Identify which cell holds the provided text, then report its (x, y) central coordinate. 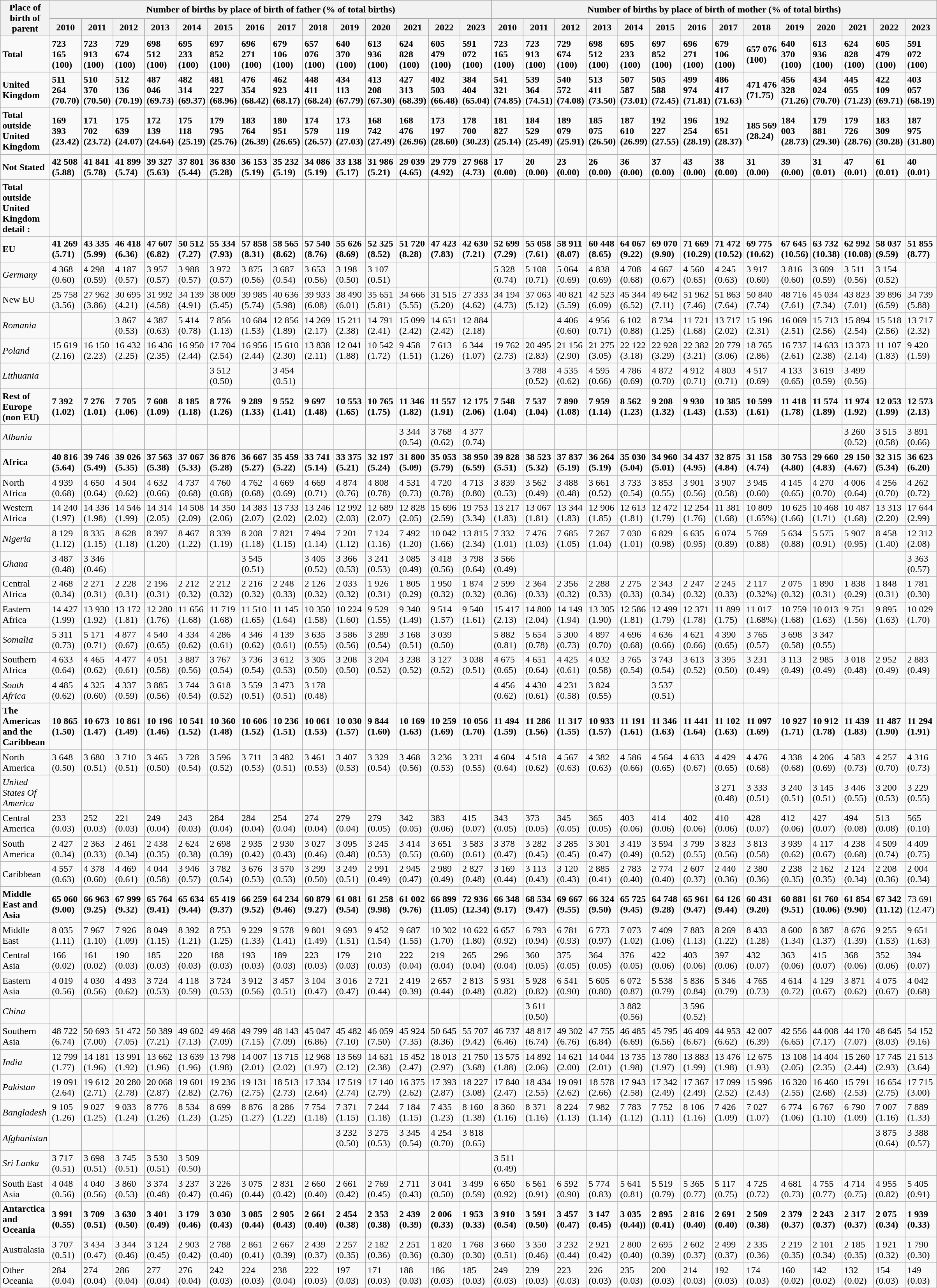
17 704 (2.54) (224, 351)
7 613 (1.26) (444, 351)
3 743 (0.54) (665, 665)
12 799 (1.77) (65, 1062)
1 790 (0.30) (921, 1249)
2 816 (0.40) (697, 1219)
3 085 (0.49) (413, 564)
71 472 (10.52) (728, 249)
3 344 (0.46) (129, 1249)
2 185 (0.35) (858, 1249)
3 113 (0.43) (539, 874)
3 208 (0.50) (350, 665)
3 813 (0.58) (762, 848)
4 425 (0.61) (571, 665)
2 499 (0.37) (728, 1249)
10 542 (1.72) (381, 351)
3 035 (0.44)) (634, 1219)
2 921 (0.42) (602, 1249)
4 650 (0.64) (97, 488)
3 853 (0.55) (665, 488)
37 801 (5.44) (192, 167)
36 667 (5.27) (255, 463)
160 (0.02) (794, 1275)
3 204 (0.52) (381, 665)
3 229 (0.55) (921, 793)
3 511 (0.49) (507, 1163)
10 360 (1.48) (224, 726)
29 150 (4.67) (858, 463)
2 661 (0.40) (318, 1219)
43 823 (7.01) (858, 300)
10 236 (1.51) (287, 726)
4 075 (0.67) (889, 986)
15 196 (2.31) (762, 325)
3 236 (0.53) (444, 762)
14 621 (2.00) (571, 1062)
7 783 (1.12) (634, 1112)
3 249 (0.51) (350, 874)
46 409 (6.67) (697, 1037)
342 (0.05) (413, 823)
Western Africa (25, 513)
187 975 (31.80) (921, 131)
10 759 (1.68) (794, 615)
3 586 (0.56) (350, 640)
4 564 (0.65) (665, 762)
61 760 (10.06) (826, 905)
3 745 (0.51) (129, 1163)
60 879 (9.27) (318, 905)
3 609 (0.59) (826, 274)
6 773 (0.97) (602, 936)
3 912 (0.56) (255, 986)
31 (0.00) (762, 167)
174 579 (26.57) (318, 131)
31 515 (5.20) (444, 300)
14 631 (2.38) (381, 1062)
3 653 (0.56) (318, 274)
7 184 (1.15) (413, 1112)
200 (0.03) (665, 1275)
2 935 (0.42) (255, 848)
52 699 (7.29) (507, 249)
12 371 (1.78) (697, 615)
12 573 (2.13) (921, 407)
3 127 (0.52) (444, 665)
1 950 (0.32) (444, 589)
8 458 (1.40) (889, 538)
394 (0.07) (921, 960)
3 232 (0.50) (350, 1138)
2 695 (0.39) (665, 1249)
3 200 (0.53) (889, 793)
3 635 (0.55) (318, 640)
4 187 (0.57) (129, 274)
3 241 (0.53) (381, 564)
3 363 (0.57) (921, 564)
4 713 (0.80) (476, 488)
175 639 (24.07) (129, 131)
11 097 (1.69) (762, 726)
48 645 (8.03) (889, 1037)
3 168 (0.51) (413, 640)
16 375 (2.62) (413, 1087)
11 441 (1.64) (697, 726)
4 808 (0.78) (381, 488)
8 335 (1.15) (97, 538)
7 982 (1.14) (602, 1112)
16 150 (2.23) (97, 351)
265 (0.04) (476, 960)
10 809 (1.65%) (762, 513)
3 824 (0.55) (602, 690)
10 385 (1.53) (728, 407)
222 (0.03) (318, 1275)
3 414 (0.55) (413, 848)
2 788 (0.40) (224, 1249)
3 991 (0.55) (65, 1219)
41 899 (5.74) (129, 167)
3 939 (0.62) (794, 848)
4 231 (0.58) (571, 690)
180 951 (26.65) (287, 131)
364 (0.05) (602, 960)
38 950 (6.59) (476, 463)
5 575 (0.91) (826, 538)
3 566 (0.49) (507, 564)
Middle East and Asia (25, 905)
South America (25, 848)
14 508 (2.09) (192, 513)
8 371 (1.16) (539, 1112)
63 732 (10.38) (826, 249)
United Kingdom (25, 90)
3 344 (0.54) (413, 437)
9 693 (1.51) (350, 936)
1 921 (0.32) (889, 1249)
Afghanistan (25, 1138)
7 856 (1.13) (224, 325)
3 660 (0.51) (507, 1249)
9 801 (1.49) (318, 936)
3 030 (0.43) (224, 1219)
3 545 (0.51) (255, 564)
62 992 (10.08) (858, 249)
7 548 (1.04) (507, 407)
EU (25, 249)
65 419 (9.37) (224, 905)
48 817 (6.74) (539, 1037)
New EU (25, 300)
8 433 (1.28) (762, 936)
179 795 (25.76) (224, 131)
4 270 (0.70) (826, 488)
55 058 (7.61) (539, 249)
66 963 (9.25) (97, 905)
6 074 (0.89) (728, 538)
3 154 (0.52) (889, 274)
13 476 (1.98) (728, 1062)
11 557 (1.91) (444, 407)
3 570 (0.53) (287, 874)
13 313 (2.20) (889, 513)
6 774 (1.06) (794, 1112)
3 038 (0.51) (476, 665)
40 821 (5.59) (571, 300)
51 855 (8.77) (921, 249)
13 246 (2.02) (318, 513)
19 131 (2.75) (255, 1087)
8 600 (1.34) (794, 936)
4 897 (0.70) (602, 640)
13 569 (2.12) (350, 1062)
12 828 (2.05) (413, 513)
4 708 (0.68) (634, 274)
4 117 (0.67) (826, 848)
16 737 (2.61) (794, 351)
3 113 (0.49) (794, 665)
2 691 (0.40) (728, 1219)
5 300 (0.73) (571, 640)
36 876 (5.28) (224, 463)
14 892 (2.06) (539, 1062)
4 633 (0.67) (697, 762)
2 989 (0.49) (444, 874)
34 739 (5.88) (921, 300)
3 395 (0.50) (728, 665)
2 711 (0.43) (413, 1189)
3 728 (0.54) (192, 762)
3 145 (0.51) (826, 793)
10 196 (1.46) (160, 726)
8 049 (1.15) (160, 936)
9 529 (1.55) (381, 615)
58 911 (8.07) (571, 249)
4 595 (0.66) (602, 375)
4 517 (0.69) (762, 375)
7 276 (1.01) (97, 407)
4 912 (0.71) (697, 375)
8 699 (1.25) (224, 1112)
6 829 (0.98) (665, 538)
47 755 (6.84) (602, 1037)
48 722 (6.74) (65, 1037)
2 895 (0.41) (665, 1219)
7 332 (1.01) (507, 538)
3 887 (0.56) (192, 665)
58 037 (9.59) (889, 249)
1 768 (0.30) (476, 1249)
10 553 (1.65) (350, 407)
9 229 (1.33) (255, 936)
55 334 (7.93) (224, 249)
196 254 (28.19) (697, 131)
2 126 (0.32) (318, 589)
4 048 (0.56) (65, 1189)
13 930 (1.92) (97, 615)
4 118 (0.59) (192, 986)
10 541 (1.52) (192, 726)
18 434 (2.55) (539, 1087)
2 364 (0.33) (539, 589)
3 468 (0.56) (413, 762)
3 465 (0.50) (160, 762)
4 334 (0.62) (192, 640)
179 726 (28.76) (858, 131)
11 286 (1.56) (539, 726)
42 523 (6.09) (602, 300)
224 (0.03) (255, 1275)
4 032 (0.58) (602, 665)
2 439 (0.39) (413, 1219)
45 482 (7.10) (350, 1037)
13 067 (1.81) (539, 513)
3 798 (0.64) (476, 564)
42 007 (6.39) (762, 1037)
8 387 (1.37) (826, 936)
South Africa (25, 690)
4 019 (0.56) (65, 986)
190 (0.03) (129, 960)
2 288 (0.33) (602, 589)
12 175 (2.06) (476, 407)
Not Stated (25, 167)
3 509 (0.50) (192, 1163)
5 538 (0.79) (665, 986)
North Africa (25, 488)
Antarctica and Oceania (25, 1219)
2 861 (0.41) (255, 1249)
2 783 (0.40) (634, 874)
10 673 (1.47) (97, 726)
10 468 (1.71) (826, 513)
397 (0.06) (728, 960)
2 004 (0.34) (921, 874)
5 405 (0.91) (921, 1189)
15 417 (2.13) (507, 615)
3 237 (0.47) (192, 1189)
5 882 (0.81) (507, 640)
4 338 (0.68) (794, 762)
4 509 (0.74) (889, 848)
Germany (25, 274)
34 086 (5.19) (318, 167)
276 (0.04) (192, 1275)
3 537 (0.51) (665, 690)
4 939 (0.68) (65, 488)
38 490 (6.01) (350, 300)
46 059 (7.50) (381, 1037)
3 457 (0.51) (287, 986)
8 467 (1.22) (192, 538)
11 102 (1.63) (728, 726)
4 382 (0.63) (602, 762)
2 721 (0.44) (381, 986)
20 495 (2.83) (539, 351)
149 (0.03) (921, 1275)
2 905 (0.43) (287, 1219)
Southern Asia (25, 1037)
Number of births by place of birth of father (% of total births) (271, 9)
2 885 (0.41) (602, 874)
46 737 (6.46) (507, 1037)
14 336 (1.98) (97, 513)
3 839 (0.53) (507, 488)
403 057 (68.19) (921, 90)
The Americas and the Caribbean (25, 726)
15 211 (2.38) (350, 325)
2 985 (0.49) (826, 665)
2 162 (0.35) (826, 874)
7 030 (1.01) (634, 538)
4 406 (0.60) (571, 325)
2 075 (0.32) (794, 589)
10 599 (1.61) (762, 407)
Place of birth of parent (25, 18)
3 910 (0.54) (507, 1219)
13 815 (2.34) (476, 538)
Sri Lanka (25, 1163)
16 654 (2.75) (889, 1087)
3 198 (0.50) (350, 274)
2 219 (0.35) (794, 1249)
3 972 (0.57) (224, 274)
17 099 (2.52) (728, 1087)
3 512 (0.50) (224, 375)
185 569 (28.24) (762, 131)
4 518 (0.62) (539, 762)
12 254 (1.76) (697, 513)
4 469 (0.61) (129, 874)
3 016 (0.47) (350, 986)
9 687 (1.55) (413, 936)
43 (0.00) (697, 167)
13 172 (1.81) (129, 615)
132 (0.02) (858, 1275)
7 537 (1.04) (539, 407)
3 709 (0.51) (97, 1219)
4 139 (0.61) (287, 640)
486 417 (71.63) (728, 90)
3 350 (0.46) (539, 1249)
27 962 (3.86) (97, 300)
10 865 (1.50) (65, 726)
36 (0.00) (634, 167)
12 884 (2.18) (476, 325)
66 324 (9.50) (602, 905)
173 119 (27.03) (350, 131)
17 393 (2.87) (444, 1087)
4 872 (0.70) (665, 375)
7 201 (1.12) (350, 538)
69 667 (9.55) (571, 905)
2 379 (0.37) (794, 1219)
4 838 (0.69) (602, 274)
21 750 (3.68) (476, 1062)
5 641 (0.81) (634, 1189)
2 800 (0.40) (634, 1249)
18 013 (2.97) (444, 1062)
499 974 (71.81) (697, 90)
37 563 (5.38) (160, 463)
12 613 (1.81) (634, 513)
3 891 (0.66) (921, 437)
6 793 (0.94) (539, 936)
Total outside United Kingdom (25, 131)
184 529 (25.49) (539, 131)
414 (0.06) (665, 823)
9 452 (1.54) (381, 936)
2 124 (0.34) (858, 874)
173 197 (28.60) (444, 131)
168 476 (26.96) (413, 131)
54 152 (9.16) (921, 1037)
65 060 (9.00) (65, 905)
2 952 (0.49) (889, 665)
11 494 (1.59) (507, 726)
2 006 (0.33) (444, 1219)
8 676 (1.39) (858, 936)
7 267 (1.04) (602, 538)
2 813 (0.48) (476, 986)
9 651 (1.63) (921, 936)
3 407 (0.53) (350, 762)
6 102 (0.88) (634, 325)
3 515 (0.58) (889, 437)
2 831 (0.42) (287, 1189)
4 632 (0.66) (160, 488)
17 644 (2.99) (921, 513)
279 (0.04) (350, 823)
4 465 (0.62) (97, 665)
456 328 (71.26) (794, 90)
4 378 (0.60) (97, 874)
3 736 (0.54) (255, 665)
7 685 (1.05) (571, 538)
4 456 (0.62) (507, 690)
4 583 (0.73) (858, 762)
38 (0.00) (728, 167)
5 605 (0.80) (602, 986)
540 572 (74.08) (571, 90)
1 890 (0.31) (826, 589)
31 986 (5.21) (381, 167)
179 (0.03) (350, 960)
Southern Africa (25, 665)
4 006 (0.64) (858, 488)
13 735 (1.98) (634, 1062)
192 651 (28.37) (728, 131)
4 368 (0.60) (65, 274)
14 044 (2.01) (602, 1062)
3 648 (0.50) (65, 762)
Ghana (25, 564)
67 342 (11.12) (889, 905)
2 182 (0.36) (381, 1249)
4 621 (0.66) (697, 640)
427 313 (68.39) (413, 90)
31 158 (4.74) (762, 463)
8 360 (1.16) (507, 1112)
38 009 (5.45) (224, 300)
43 335 (5.99) (97, 249)
476 354 (68.42) (255, 90)
511 264 (70.70) (65, 90)
34 437 (4.95) (697, 463)
13 639 (1.96) (192, 1062)
9 930 (1.43) (697, 407)
17 334 (2.64) (318, 1087)
35 459 (5.22) (287, 463)
7 476 (1.03) (539, 538)
39 828 (5.51) (507, 463)
471 476 (71.75) (762, 90)
8 753 (1.25) (224, 936)
3 454 (0.51) (287, 375)
14 240 (1.97) (65, 513)
4 651 (0.64) (539, 665)
1 805 (0.29) (413, 589)
5 365 (0.77) (697, 1189)
179 881 (29.30) (826, 131)
172 139 (24.64) (160, 131)
3 765 (0.57) (762, 640)
249 (0.04) (160, 823)
49 602 (7.13) (192, 1037)
4 725 (0.72) (762, 1189)
3 618 (0.52) (224, 690)
Eastern Asia (25, 986)
Central Asia (25, 960)
4 476 (0.68) (762, 762)
12 689 (2.07) (381, 513)
13 991 (1.92) (129, 1062)
4 714 (0.75) (858, 1189)
481 227 (68.96) (224, 90)
2 945 (0.47) (413, 874)
15 518 (2.56) (889, 325)
14 007 (2.01) (255, 1062)
13 305 (1.90) (602, 615)
242 (0.03) (224, 1275)
4 477 (0.61) (129, 665)
Middle East (25, 936)
31 800 (5.09) (413, 463)
3 299 (0.50) (318, 874)
14 350 (2.06) (224, 513)
243 (0.03) (192, 823)
513 411 (73.50) (602, 90)
16 320 (2.55) (794, 1087)
445 055 (71.23) (858, 90)
10 029 (1.70) (921, 615)
5 769 (0.88) (762, 538)
26 (0.00) (602, 167)
3 562 (0.49) (539, 488)
3 388 (0.57) (921, 1138)
2 356 (0.32) (571, 589)
434 113 (67.79) (350, 90)
4 257 (0.70) (889, 762)
16 432 (2.25) (129, 351)
29 779 (4.92) (444, 167)
487 046 (69.73) (160, 90)
9 844 (1.60) (381, 726)
2 461 (0.34) (129, 848)
4 667 (0.67) (665, 274)
15 791 (2.53) (858, 1087)
226 (0.03) (602, 1275)
8 734 (1.25) (665, 325)
4 325 (0.60) (97, 690)
5 654 (0.78) (539, 640)
2 196 (0.31) (160, 589)
7 967 (1.10) (97, 936)
8 208 (1.18) (255, 538)
2 248 (0.33) (287, 589)
4 206 (0.69) (826, 762)
14 383 (2.07) (255, 513)
412 (0.06) (794, 823)
2 101 (0.34) (826, 1249)
50 693 (7.00) (97, 1037)
1 838 (0.29) (858, 589)
50 512 (7.27) (192, 249)
45 034 (7.34) (826, 300)
3 226 (0.46) (224, 1189)
171 (0.03) (381, 1275)
35 651 (5.81) (381, 300)
13 838 (2.11) (318, 351)
11 574 (1.89) (826, 407)
34 960 (5.01) (665, 463)
193 (0.03) (255, 960)
Romania (25, 325)
19 091 (2.64) (65, 1087)
4 377 (0.74) (476, 437)
3 461 (0.53) (318, 762)
2 883 (0.49) (921, 665)
10 259 (1.69) (444, 726)
22 928 (3.29) (665, 351)
3 907 (0.58) (728, 488)
2 216 (0.32) (255, 589)
35 232 (5.19) (287, 167)
14 791 (2.41) (381, 325)
3 366 (0.53) (350, 564)
3 434 (0.47) (97, 1249)
3 289 (0.54) (381, 640)
11 899 (1.75) (728, 615)
5 346 (0.79) (728, 986)
7 392 (1.02) (65, 407)
18 513 (2.73) (287, 1087)
3 957 (0.57) (160, 274)
8 224 (1.13) (571, 1112)
7 494 (1.14) (318, 538)
4 762 (0.68) (255, 488)
9 540 (1.61) (476, 615)
3 559 (0.51) (255, 690)
221 (0.03) (129, 823)
2 245 (0.33) (728, 589)
2 667 (0.39) (287, 1249)
13 344 (1.83) (571, 513)
3 988 (0.57) (192, 274)
12 906 (1.85) (602, 513)
8 035 (1.11) (65, 936)
6 635 (0.95) (697, 538)
4 681 (0.73) (794, 1189)
3 594 (0.52) (665, 848)
4 337 (0.59) (129, 690)
9 340 (1.49) (413, 615)
3 305 (0.50) (318, 665)
2 624 (0.38) (192, 848)
512 136 (70.19) (129, 90)
3 027 (0.46) (318, 848)
7 754 (1.18) (318, 1112)
5 311 (0.73) (65, 640)
3 885 (0.56) (160, 690)
3 405 (0.52) (318, 564)
7 371 (1.15) (350, 1112)
1 926 (0.31) (381, 589)
9 033 (1.24) (129, 1112)
4 316 (0.73) (921, 762)
65 634 (9.44) (192, 905)
4 956 (0.71) (602, 325)
17 715 (3.00) (921, 1087)
8 534 (1.23) (192, 1112)
11 017 (1.68%) (762, 615)
37 067 (5.33) (192, 463)
6 767 (1.10) (826, 1112)
4 030 (0.56) (97, 986)
20 779 (3.06) (728, 351)
Eastern Africa (25, 615)
3 823 (0.56) (728, 848)
3 676 (0.53) (255, 874)
7 073 (1.02) (634, 936)
6 561 (0.91) (539, 1189)
4 557 (0.63) (65, 874)
45 795 (6.56) (665, 1037)
66 259 (9.52) (255, 905)
33 375 (5.21) (350, 463)
30 753 (4.80) (794, 463)
3 945 (0.60) (762, 488)
142 (0.02) (826, 1275)
49 302 (6.76) (571, 1037)
8 129 (1.12) (65, 538)
3 744 (0.54) (192, 690)
17 342 (2.49) (665, 1087)
33 741 (5.14) (318, 463)
5 907 (0.95) (858, 538)
19 762 (2.73) (507, 351)
181 827 (25.14) (507, 131)
3 765 (0.54) (634, 665)
48 143 (7.09) (287, 1037)
3 329 (0.54) (381, 762)
5 519 (0.79) (665, 1189)
20 068 (2.87) (160, 1087)
17 140 (2.79) (381, 1087)
16 950 (2.44) (192, 351)
14 427 (1.99) (65, 615)
539 364 (74.51) (539, 90)
35 053 (5.79) (444, 463)
286 (0.04) (129, 1275)
2 599 (0.36) (507, 589)
4 387 (0.63) (160, 325)
15 099 (2.42) (413, 325)
18 227 (3.08) (476, 1087)
3 901 (0.56) (697, 488)
46 418 (6.36) (129, 249)
11 974 (1.92) (858, 407)
39 026 (5.35) (129, 463)
5 328 (0.74) (507, 274)
61 (0.01) (889, 167)
37 063 (5.12) (539, 300)
9 514 (1.57) (444, 615)
189 079 (25.91) (571, 131)
34 666 (5.55) (413, 300)
46 485 (6.69) (634, 1037)
2 607 (0.37) (697, 874)
3 612 (0.53) (287, 665)
45 047 (6.86) (318, 1037)
4 042 (0.68) (921, 986)
2 317 (0.37) (858, 1219)
3 733 (0.54) (634, 488)
9 027 (1.25) (97, 1112)
Australasia (25, 1249)
35 030 (5.04) (634, 463)
4 298 (0.59) (97, 274)
10 912 (1.78) (826, 726)
49 642 (7.11) (665, 300)
7 705 (1.06) (129, 407)
4 604 (0.64) (507, 762)
3 917 (0.60) (762, 274)
235 (0.03) (634, 1275)
52 325 (8.52) (381, 249)
2 238 (0.35) (794, 874)
13 733 (2.02) (287, 513)
51 962 (7.46) (697, 300)
3 860 (0.53) (129, 1189)
2 774 (0.40) (665, 874)
3 285 (0.45) (571, 848)
10 169 (1.63) (413, 726)
9 420 (1.59) (921, 351)
64 748 (9.28) (665, 905)
39 746 (5.49) (97, 463)
4 429 (0.65) (728, 762)
8 339 (1.19) (224, 538)
413 208 (67.30) (381, 90)
United States Of America (25, 793)
432 (0.07) (762, 960)
66 348 (9.17) (507, 905)
434 024 (70.70) (826, 90)
12 856 (1.89) (287, 325)
68 534 (9.47) (539, 905)
13 715 (2.02) (287, 1062)
3 147 (0.45) (602, 1219)
16 069 (2.51) (794, 325)
3 619 (0.59) (826, 375)
2 257 (0.35) (350, 1249)
22 382 (3.21) (697, 351)
402 503 (66.48) (444, 90)
10 765 (1.75) (381, 407)
12 675 (1.93) (762, 1062)
4 669 (0.69) (287, 488)
8 562 (1.23) (634, 407)
4 256 (0.70) (889, 488)
7 890 (1.08) (571, 407)
3 401 (0.49) (160, 1219)
3 378 (0.47) (507, 848)
Total outside United Kingdom detail : (25, 208)
57 540 (8.76) (318, 249)
3 245 (0.53) (381, 848)
8 392 (1.21) (192, 936)
39 327 (5.63) (160, 167)
14 633 (2.38) (826, 351)
37 (0.00) (665, 167)
13 108 (2.05) (794, 1062)
2 380 (0.36) (762, 874)
4 614 (0.72) (794, 986)
4 531 (0.73) (413, 488)
11 656 (1.68) (192, 615)
3 107 (0.51) (381, 274)
12 992 (2.03) (350, 513)
2 827 (0.48) (476, 874)
3 946 (0.57) (192, 874)
7 244 (1.18) (381, 1112)
5 108 (0.71) (539, 274)
4 044 (0.58) (160, 874)
4 760 (0.68) (224, 488)
11 418 (1.78) (794, 407)
3 446 (0.55) (858, 793)
32 875 (4.84) (728, 463)
2 353 (0.38) (381, 1219)
33 138 (5.17) (350, 167)
2 660 (0.40) (318, 1189)
18 578 (2.66) (602, 1087)
4 877 (0.67) (129, 640)
3 882 (0.56) (634, 1011)
10 224 (1.60) (350, 615)
12 053 (1.99) (889, 407)
428 (0.07) (762, 823)
3 487 (0.48) (65, 564)
Central America (25, 823)
14 546 (1.99) (129, 513)
1 874 (0.32) (476, 589)
363 (0.06) (794, 960)
45 344 (6.52) (634, 300)
3 179 (0.46) (192, 1219)
3 651 (0.60) (444, 848)
3 630 (0.50) (129, 1219)
7 608 (1.09) (160, 407)
494 (0.08) (858, 823)
10 684 (1.53) (255, 325)
Caribbean (25, 874)
14 149 (1.94) (571, 615)
410 (0.06) (728, 823)
29 039 (4.65) (413, 167)
2 661 (0.42) (350, 1189)
23 (0.00) (571, 167)
39 896 (6.59) (889, 300)
4 051 (0.58) (160, 665)
192 227 (27.55) (665, 131)
3 717 (0.51) (65, 1163)
4 535 (0.62) (571, 375)
5 931 (0.82) (507, 986)
60 448 (8.65) (602, 249)
8 160 (1.38) (476, 1112)
10 625 (1.66) (794, 513)
17 745 (2.93) (889, 1062)
4 696 (0.68) (634, 640)
6 072 (0.87) (634, 986)
161 (0.02) (97, 960)
422 (0.06) (665, 960)
7 889 (1.33) (921, 1112)
16 436 (2.35) (160, 351)
4 675 (0.65) (507, 665)
4 040 (0.56) (97, 1189)
19 236 (2.76) (224, 1087)
21 513 (3.64) (921, 1062)
3 698 (0.51) (97, 1163)
4 636 (0.66) (665, 640)
3 799 (0.55) (697, 848)
7 752 (1.11) (665, 1112)
187 610 (26.99) (634, 131)
4 262 (0.72) (921, 488)
2 468 (0.34) (65, 589)
174 (0.03) (762, 1275)
3 768 (0.62) (444, 437)
13 575 (1.88) (507, 1062)
169 393 (23.42) (65, 131)
277 (0.04) (160, 1275)
41 841 (5.78) (97, 167)
51 720 (8.28) (413, 249)
2 033 (0.32) (350, 589)
8 269 (1.22) (728, 936)
15 996 (2.43) (762, 1087)
279 (0.05) (381, 823)
49 468 (7.09) (224, 1037)
14 404 (2.35) (826, 1062)
3 275 (0.53) (381, 1138)
66 899 (11.05) (444, 905)
2 698 (0.39) (224, 848)
20 (0.00) (539, 167)
7 435 (1.23) (444, 1112)
50 645 (8.36) (444, 1037)
7 426 (1.09) (728, 1112)
238 (0.04) (287, 1275)
3 178 (0.48) (318, 690)
2 903 (0.42) (192, 1249)
11 107 (1.83) (889, 351)
36 264 (5.19) (602, 463)
15 260 (2.44) (858, 1062)
4 955 (0.82) (889, 1189)
565 (0.10) (921, 823)
3 104 (0.47) (318, 986)
3 583 (0.61) (476, 848)
427 (0.07) (826, 823)
3 613 (0.52) (697, 665)
Nigeria (25, 538)
15 610 (2.30) (287, 351)
343 (0.05) (507, 823)
5 634 (0.88) (794, 538)
2 602 (0.37) (697, 1249)
12 499 (1.79) (665, 615)
Somalia (25, 640)
3 301 (0.47) (602, 848)
3 499 (0.56) (858, 375)
55 626 (8.69) (350, 249)
14 269 (2.17) (318, 325)
12 312 (2.08) (921, 538)
4 493 (0.62) (129, 986)
20 280 (2.78) (129, 1087)
3 231 (0.55) (476, 762)
15 713 (2.56) (826, 325)
9 105 (1.26) (65, 1112)
5 171 (0.71) (97, 640)
249 (0.03) (507, 1275)
2 117 (0.32%) (762, 589)
10 030 (1.57) (350, 726)
3 767 (0.54) (224, 665)
61 258 (9.98) (381, 905)
9 255 (1.53) (889, 936)
5 064 (0.69) (571, 274)
48 716 (7.61) (794, 300)
10 042 (1.66) (444, 538)
3 240 (0.51) (794, 793)
13 780 (1.97) (665, 1062)
4 129 (0.67) (826, 986)
214 (0.03) (697, 1275)
3 710 (0.51) (129, 762)
4 540 (0.65) (160, 640)
4 245 (0.63) (728, 274)
44 170 (7.07) (858, 1037)
36 153 (5.19) (255, 167)
11 191 (1.61) (634, 726)
11 510 (1.65) (255, 615)
2 075 (0.34) (889, 1219)
6 541 (0.90) (571, 986)
4 504 (0.62) (129, 488)
10 861 (1.49) (129, 726)
19 612 (2.71) (97, 1087)
South East Asia (25, 1189)
2 247 (0.32) (697, 589)
3 867 (0.53) (129, 325)
14 800 (2.04) (539, 615)
3 095 (0.48) (350, 848)
17 840 (2.47) (507, 1087)
22 122 (3.18) (634, 351)
7 926 (1.09) (129, 936)
47 423 (7.83) (444, 249)
222 (0.04) (413, 960)
3 661 (0.52) (602, 488)
45 924 (7.35) (413, 1037)
8 397 (1.20) (160, 538)
3 707 (0.51) (65, 1249)
61 854 (9.90) (858, 905)
2 438 (0.35) (160, 848)
4 409 (0.75) (921, 848)
36 830 (5.28) (224, 167)
8 286 (1.22) (287, 1112)
1 939 (0.33) (921, 1219)
13 717 (2.32) (921, 325)
13 217 (1.83) (507, 513)
4 133 (0.65) (794, 375)
18 765 (2.86) (762, 351)
11 317 (1.55) (571, 726)
3 039 (0.50) (444, 640)
31 (0.01) (826, 167)
51 863 (7.64) (728, 300)
39 933 (6.08) (318, 300)
4 145 (0.65) (794, 488)
2 454 (0.38) (350, 1219)
178 700 (30.23) (476, 131)
17 943 (2.58) (634, 1087)
8 628 (1.18) (129, 538)
57 858 (8.31) (255, 249)
61 002 (9.76) (413, 905)
462 923 (68.17) (287, 90)
4 346 (0.62) (255, 640)
2 251 (0.36) (413, 1249)
7 492 (1.20) (413, 538)
3 875 (0.56) (255, 274)
5 928 (0.82) (539, 986)
21 156 (2.90) (571, 351)
2 228 (0.31) (129, 589)
39 985 (5.74) (255, 300)
254 (0.04) (287, 823)
239 (0.03) (539, 1275)
7 959 (1.14) (602, 407)
17 519 (2.74) (350, 1087)
375 (0.05) (571, 960)
10 302 (1.70) (444, 936)
2 419 (0.39) (413, 986)
168 742 (27.49) (381, 131)
17 (0.00) (507, 167)
39 (0.00) (794, 167)
2 363 (0.33) (97, 848)
3 488 (0.48) (571, 488)
Other Oceania (25, 1275)
6 657 (0.92) (507, 936)
2 657 (0.44) (444, 986)
210 (0.03) (381, 960)
4 803 (0.71) (728, 375)
27 968 (4.73) (476, 167)
34 139 (4.91) (192, 300)
3 345 (0.54) (413, 1138)
65 961 (9.47) (697, 905)
3 680 (0.51) (97, 762)
Pakistan (25, 1087)
154 (0.03) (889, 1275)
42 508 (5.88) (65, 167)
2 440 (0.36) (728, 874)
3 346 (0.46) (97, 564)
189 (0.03) (287, 960)
1 953 (0.33) (476, 1219)
513 (0.08) (889, 823)
61 081 (9.54) (350, 905)
67 645 (10.56) (794, 249)
12 472 (1.79) (665, 513)
6 344 (1.07) (476, 351)
507 587 (73.01) (634, 90)
2 208 (0.36) (889, 874)
47 (0.01) (858, 167)
4 286 (0.61) (224, 640)
11 294 (1.91) (921, 726)
3 782 (0.54) (224, 874)
4 669 (0.71) (318, 488)
14 181 (1.96) (97, 1062)
13 662 (1.96) (160, 1062)
30 695 (4.21) (129, 300)
Bangladesh (25, 1112)
3 282 (0.45) (539, 848)
192 (0.03) (728, 1275)
171 702 (23.72) (97, 131)
50 389 (7.21) (160, 1037)
8 185 (1.18) (192, 407)
11 487 (1.90) (889, 726)
2 769 (0.45) (381, 1189)
40 816 (5.64) (65, 463)
11 439 (1.83) (858, 726)
9 552 (1.41) (287, 407)
3 511 (0.56) (858, 274)
3 232 (0.44) (571, 1249)
183 764 (26.39) (255, 131)
51 472 (7.05) (129, 1037)
40 (0.01) (921, 167)
9 751 (1.56) (858, 615)
32 315 (5.34) (889, 463)
69 775 (10.62) (762, 249)
4 755 (0.77) (826, 1189)
3 788 (0.52) (539, 375)
1 820 (0.30) (444, 1249)
448 411 (68.24) (318, 90)
3 347 (0.55) (826, 640)
3 591 (0.50) (539, 1219)
10 927 (1.71) (794, 726)
16 460 (2.68) (826, 1087)
4 633 (0.64) (65, 665)
3 687 (0.54) (287, 274)
3 333 (0.51) (762, 793)
3 457 (0.47) (571, 1219)
Total (25, 54)
5 117 (0.75) (728, 1189)
10 061 (1.53) (318, 726)
64 126 (9.44) (728, 905)
32 197 (5.24) (381, 463)
71 669 (10.29) (697, 249)
3 816 (0.60) (794, 274)
3 260 (0.52) (858, 437)
29 660 (4.83) (826, 463)
252 (0.03) (97, 823)
10 606 (1.52) (255, 726)
41 269 (5.71) (65, 249)
175 118 (25.19) (192, 131)
3 075 (0.44) (255, 1189)
166 (0.02) (65, 960)
5 414 (0.78) (192, 325)
186 (0.03) (444, 1275)
4 874 (0.76) (350, 488)
5 836 (0.84) (697, 986)
541 321 (74.85) (507, 90)
17 367 (2.49) (697, 1087)
16 956 (2.44) (255, 351)
2 991 (0.49) (381, 874)
13 883 (1.99) (697, 1062)
55 707 (9.42) (476, 1037)
3 120 (0.43) (571, 874)
3 530 (0.51) (160, 1163)
3 818 (0.65) (476, 1138)
7 007 (1.16) (889, 1112)
9 895 (1.63) (889, 615)
402 (0.06) (697, 823)
21 275 (3.05) (602, 351)
2 509 (0.38) (762, 1219)
47 607 (6.82) (160, 249)
64 234 (9.46) (287, 905)
13 717 (2.02) (728, 325)
219 (0.04) (444, 960)
2 343 (0.34) (665, 589)
60 431 (9.20) (762, 905)
67 999 (9.32) (129, 905)
50 840 (7.74) (762, 300)
4 720 (0.78) (444, 488)
15 696 (2.59) (444, 513)
7 409 (1.06) (665, 936)
14 651 (2.42) (444, 325)
352 (0.06) (889, 960)
8 876 (1.27) (255, 1112)
3 419 (0.49) (634, 848)
12 586 (1.81) (634, 615)
Lithuania (25, 375)
73 691 (12.47) (921, 905)
9 578 (1.41) (287, 936)
31 992 (4.58) (160, 300)
37 837 (5.19) (571, 463)
510 370 (70.50) (97, 90)
64 067 (9.22) (634, 249)
4 254 (0.70) (444, 1138)
44 953 (6.62) (728, 1037)
7 821 (1.15) (287, 538)
Number of births by place of birth of mother (% of total births) (714, 9)
3 711 (0.53) (255, 762)
8 106 (1.16) (697, 1112)
Albania (25, 437)
422 109 (69.71) (889, 90)
2 275 (0.33) (634, 589)
4 485 (0.62) (65, 690)
11 346 (1.63) (665, 726)
3 124 (0.45) (160, 1249)
365 (0.05) (602, 823)
4 238 (0.68) (858, 848)
19 753 (3.34) (476, 513)
India (25, 1062)
6 592 (0.90) (571, 1189)
4 737 (0.68) (192, 488)
65 764 (9.41) (160, 905)
3 018 (0.48) (858, 665)
6 781 (0.93) (571, 936)
3 169 (0.44) (507, 874)
9 208 (1.32) (665, 407)
China (25, 1011)
60 881 (9.51) (794, 905)
12 968 (1.97) (318, 1062)
3 271 (0.48) (728, 793)
4 430 (0.61) (539, 690)
58 565 (8.62) (287, 249)
184 003 (28.73) (794, 131)
2 271 (0.31) (97, 589)
185 075 (26.50) (602, 131)
Central Africa (25, 589)
3 875 (0.64) (889, 1138)
27 333 (4.62) (476, 300)
233 (0.03) (65, 823)
69 070 (9.90) (665, 249)
38 523 (5.32) (539, 463)
1 781 (0.30) (921, 589)
72 936 (12.34) (476, 905)
373 (0.05) (539, 823)
4 586 (0.66) (634, 762)
42 630 (7.21) (476, 249)
13 373 (2.14) (858, 351)
25 758 (3.56) (65, 300)
345 (0.05) (571, 823)
19 091 (2.62) (571, 1087)
360 (0.05) (539, 960)
383 (0.06) (444, 823)
10 487 (1.68) (858, 513)
11 721 (1.68) (697, 325)
11 346 (1.82) (413, 407)
49 799 (7.15) (255, 1037)
6 650 (0.92) (507, 1189)
4 567 (0.63) (571, 762)
42 556 (6.65) (794, 1037)
197 (0.03) (350, 1275)
11 381 (1.68) (728, 513)
10 933 (1.57) (602, 726)
505 588 (72.45) (665, 90)
482 314 (69.37) (192, 90)
34 194 (4.73) (507, 300)
10 056 (1.70) (476, 726)
4 560 (0.65) (697, 274)
368 (0.06) (858, 960)
13 798 (1.98) (224, 1062)
15 894 (2.54) (858, 325)
3 473 (0.51) (287, 690)
36 623 (6.20) (921, 463)
3 418 (0.56) (444, 564)
183 309 (30.28) (889, 131)
1 848 (0.31) (889, 589)
2 930 (0.43) (287, 848)
65 725 (9.45) (634, 905)
Poland (25, 351)
3 499 (0.59) (476, 1189)
4 765 (0.73) (762, 986)
3 698 (0.58) (794, 640)
10 013 (1.63) (826, 615)
15 619 (2.16) (65, 351)
2 335 (0.36) (762, 1249)
4 390 (0.65) (728, 640)
3 611 (0.50) (539, 1011)
11 145 (1.64) (287, 615)
376 (0.05) (634, 960)
3 482 (0.51) (287, 762)
3 041 (0.50) (444, 1189)
3 871 (0.62) (858, 986)
Africa (25, 463)
9 458 (1.51) (413, 351)
7 883 (1.13) (697, 936)
12 280 (1.76) (160, 615)
10 622 (1.80) (476, 936)
15 452 (2.47) (413, 1062)
2 243 (0.37) (826, 1219)
2 427 (0.34) (65, 848)
10 350 (1.58) (318, 615)
5 774 (0.83) (602, 1189)
4 786 (0.69) (634, 375)
9 289 (1.33) (255, 407)
19 601 (2.82) (192, 1087)
North America (25, 762)
7 124 (1.16) (381, 538)
14 314 (2.05) (160, 513)
6 790 (1.09) (858, 1112)
3 374 (0.48) (160, 1189)
3 085 (0.44) (255, 1219)
3 231 (0.49) (762, 665)
9 697 (1.48) (318, 407)
296 (0.04) (507, 960)
3 238 (0.52) (413, 665)
12 041 (1.88) (350, 351)
44 008 (7.17) (826, 1037)
220 (0.03) (192, 960)
Rest of Europe (non EU) (25, 407)
2 439 (0.37) (318, 1249)
384 404 (65.04) (476, 90)
40 636 (5.98) (287, 300)
7 027 (1.07) (762, 1112)
11 719 (1.68) (224, 615)
